Extract the (x, y) coordinate from the center of the cell holding the provided text.  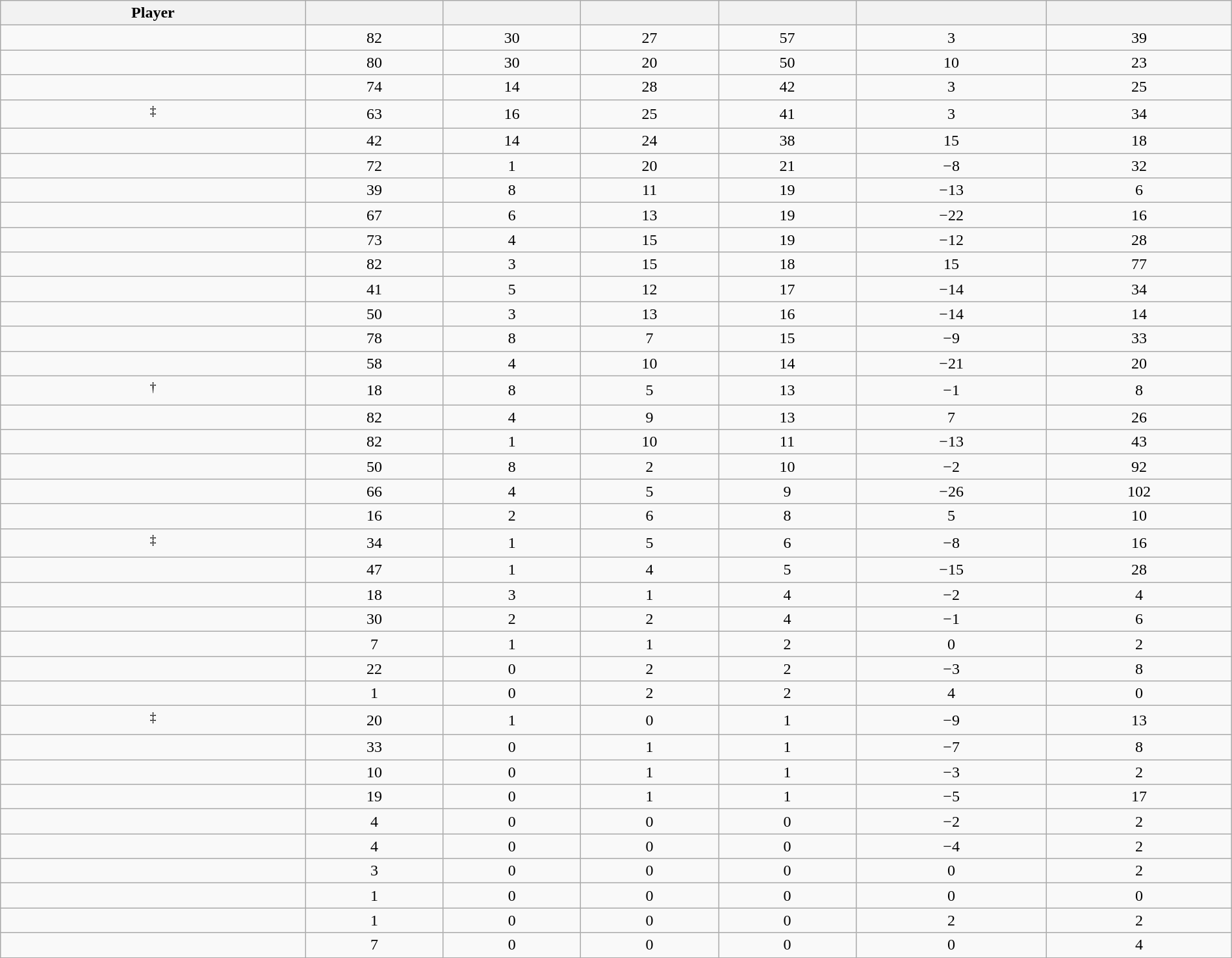
−21 (951, 363)
78 (374, 339)
12 (650, 289)
22 (374, 669)
−4 (951, 846)
26 (1139, 417)
† (153, 390)
−22 (951, 215)
80 (374, 62)
32 (1139, 166)
58 (374, 363)
72 (374, 166)
38 (788, 141)
Player (153, 13)
−26 (951, 491)
57 (788, 38)
−5 (951, 797)
43 (1139, 442)
21 (788, 166)
74 (374, 87)
−7 (951, 747)
92 (1139, 467)
73 (374, 240)
66 (374, 491)
23 (1139, 62)
77 (1139, 265)
−15 (951, 570)
63 (374, 114)
47 (374, 570)
102 (1139, 491)
67 (374, 215)
27 (650, 38)
−12 (951, 240)
24 (650, 141)
